Extract the [x, y] coordinate from the center of the cell holding the provided text.  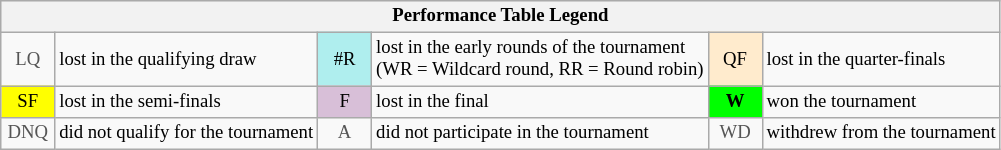
W [735, 102]
A [345, 134]
won the tournament [881, 102]
SF [28, 102]
did not qualify for the tournament [186, 134]
F [345, 102]
lost in the quarter-finals [881, 60]
lost in the semi-finals [186, 102]
lost in the final [540, 102]
lost in the qualifying draw [186, 60]
did not participate in the tournament [540, 134]
WD [735, 134]
lost in the early rounds of the tournament(WR = Wildcard round, RR = Round robin) [540, 60]
QF [735, 60]
#R [345, 60]
DNQ [28, 134]
Performance Table Legend [500, 16]
withdrew from the tournament [881, 134]
LQ [28, 60]
